Return the [x, y] coordinate for the center point of the cell that contains the specified text.  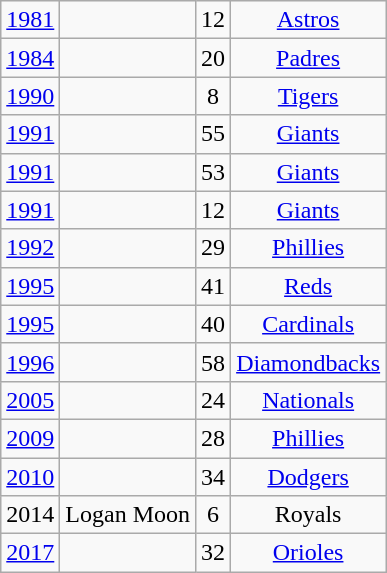
Padres [308, 58]
Diamondbacks [308, 362]
2017 [30, 553]
2010 [30, 477]
Logan Moon [128, 515]
8 [214, 96]
20 [214, 58]
Reds [308, 286]
55 [214, 134]
28 [214, 438]
32 [214, 553]
Orioles [308, 553]
53 [214, 172]
58 [214, 362]
1990 [30, 96]
6 [214, 515]
Nationals [308, 400]
2005 [30, 400]
Tigers [308, 96]
41 [214, 286]
40 [214, 324]
Dodgers [308, 477]
Astros [308, 20]
1992 [30, 248]
1996 [30, 362]
Royals [308, 515]
Cardinals [308, 324]
34 [214, 477]
1981 [30, 20]
2009 [30, 438]
29 [214, 248]
2014 [30, 515]
24 [214, 400]
1984 [30, 58]
